Find where the given text appears and provide that cell's center as (X, Y) coordinate. 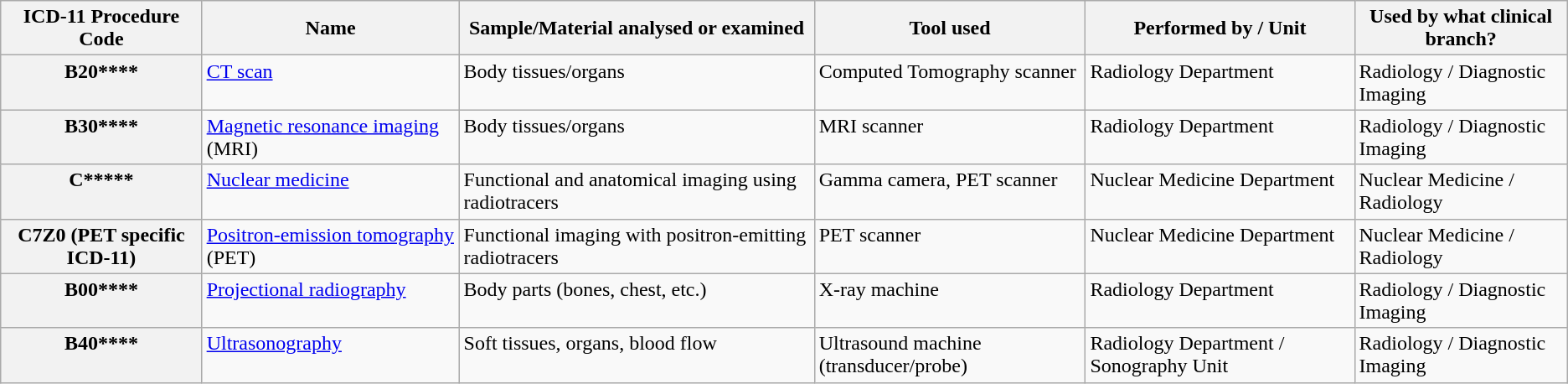
Projectional radiography (330, 300)
ICD-11 Procedure Code (101, 29)
Body parts (bones, chest, etc.) (637, 300)
Radiology Department / Sonography Unit (1220, 355)
Nuclear medicine (330, 191)
Ultrasound machine (transducer/probe) (950, 355)
Performed by / Unit (1220, 29)
MRI scanner (950, 138)
Functional and anatomical imaging using radiotracers (637, 191)
PET scanner (950, 246)
B30**** (101, 138)
X-ray machine (950, 300)
Positron-emission tomography (PET) (330, 246)
Sample/Material analysed or examined (637, 29)
Tool used (950, 29)
C7Z0 (PET specific ICD-11) (101, 246)
Functional imaging with positron-emitting radiotracers (637, 246)
Computed Tomography scanner (950, 82)
B20**** (101, 82)
Used by what clinical branch? (1461, 29)
B00**** (101, 300)
Gamma camera, PET scanner (950, 191)
Name (330, 29)
Soft tissues, organs, blood flow (637, 355)
CT scan (330, 82)
B40**** (101, 355)
C***** (101, 191)
Magnetic resonance imaging (MRI) (330, 138)
Ultrasonography (330, 355)
